Capture the cell that displays the provided text and extract its (X, Y) central coordinate. 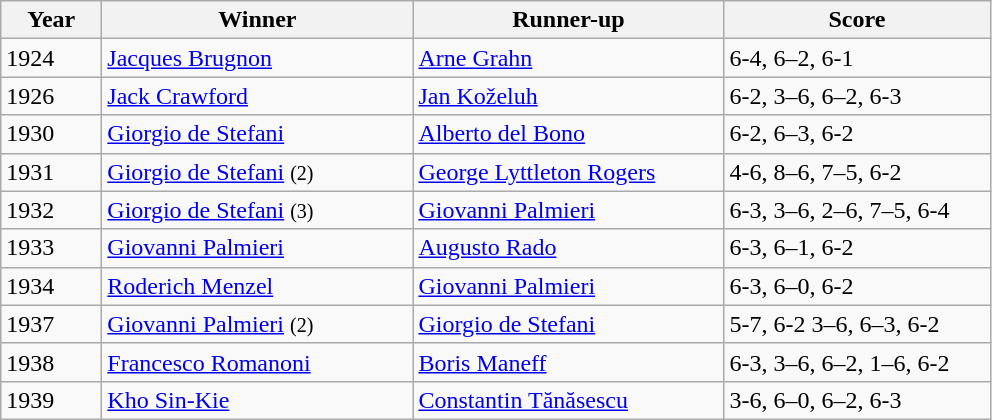
1931 (52, 172)
Augusto Rado (568, 248)
1932 (52, 210)
1934 (52, 286)
6-4, 6–2, 6-1 (857, 58)
6-2, 3–6, 6–2, 6-3 (857, 96)
Roderich Menzel (258, 286)
Jan Koželuh (568, 96)
3-6, 6–0, 6–2, 6-3 (857, 400)
Year (52, 20)
1924 (52, 58)
1933 (52, 248)
1939 (52, 400)
1926 (52, 96)
Jack Crawford (258, 96)
Giovanni Palmieri (2) (258, 324)
6-3, 6–1, 6-2 (857, 248)
6-3, 3–6, 2–6, 7–5, 6-4 (857, 210)
Alberto del Bono (568, 134)
6-2, 6–3, 6-2 (857, 134)
Giorgio de Stefani (3) (258, 210)
Runner-up (568, 20)
4-6, 8–6, 7–5, 6-2 (857, 172)
6-3, 3–6, 6–2, 1–6, 6-2 (857, 362)
Arne Grahn (568, 58)
5-7, 6-2 3–6, 6–3, 6-2 (857, 324)
Boris Maneff (568, 362)
Giorgio de Stefani (2) (258, 172)
1938 (52, 362)
Jacques Brugnon (258, 58)
Score (857, 20)
George Lyttleton Rogers (568, 172)
Kho Sin-Kie (258, 400)
1930 (52, 134)
Constantin Tănăsescu (568, 400)
1937 (52, 324)
Winner (258, 20)
Francesco Romanoni (258, 362)
6-3, 6–0, 6-2 (857, 286)
